Determine the (x, y) coordinate at the center of the cell enclosing the given text.  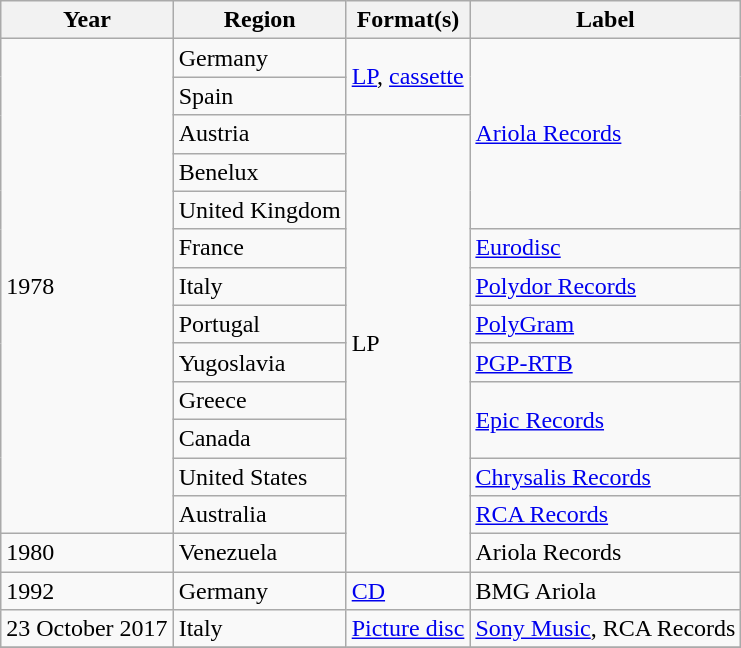
Venezuela (260, 553)
Epic Records (606, 419)
LP (408, 344)
Region (260, 20)
Sony Music, RCA Records (606, 629)
Eurodisc (606, 248)
France (260, 248)
Austria (260, 134)
LP, cassette (408, 77)
Polydor Records (606, 286)
Benelux (260, 172)
23 October 2017 (87, 629)
Yugoslavia (260, 362)
Portugal (260, 324)
PolyGram (606, 324)
CD (408, 591)
Greece (260, 400)
Picture disc (408, 629)
1978 (87, 286)
1980 (87, 553)
Label (606, 20)
Chrysalis Records (606, 477)
United Kingdom (260, 210)
Year (87, 20)
RCA Records (606, 515)
United States (260, 477)
BMG Ariola (606, 591)
Australia (260, 515)
Spain (260, 96)
PGP-RTB (606, 362)
Canada (260, 438)
1992 (87, 591)
Format(s) (408, 20)
